Identify which cell holds the provided text, then report its [x, y] central coordinate. 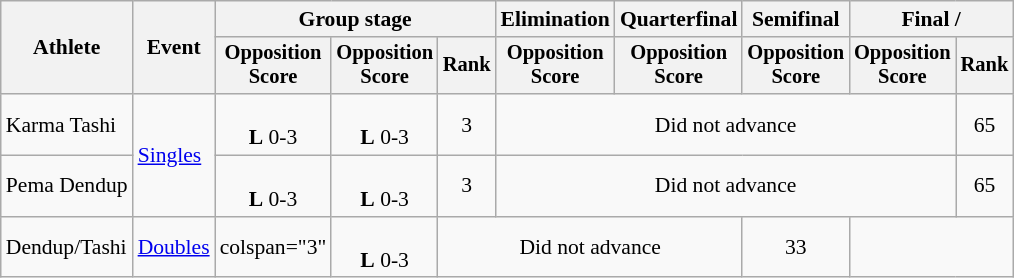
Group stage [356, 19]
colspan="3" [274, 248]
Singles [174, 155]
Quarterfinal [679, 19]
Dendup/Tashi [67, 248]
Athlete [67, 48]
33 [796, 248]
Semifinal [796, 19]
Karma Tashi [67, 124]
Pema Dendup [67, 186]
Doubles [174, 248]
Elimination [556, 19]
Final / [931, 19]
Event [174, 48]
